For the text-containing cell, return its midpoint in (x, y) coordinate format. 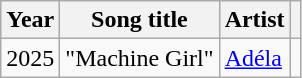
"Machine Girl" (140, 58)
Song title (140, 20)
Adéla (254, 58)
Artist (254, 20)
2025 (30, 58)
Year (30, 20)
